Return [X, Y] of the center of cell containing provided text 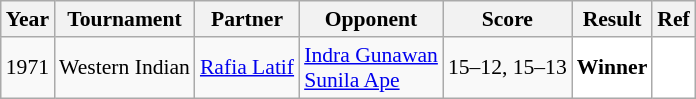
1971 [28, 68]
Tournament [124, 19]
Rafia Latif [247, 68]
Opponent [371, 19]
Year [28, 19]
Ref [673, 19]
Score [508, 19]
Partner [247, 19]
Western Indian [124, 68]
Result [612, 19]
Winner [612, 68]
15–12, 15–13 [508, 68]
Indra Gunawan Sunila Ape [371, 68]
